Extract the [x, y] coordinate from the center of the cell holding the provided text.  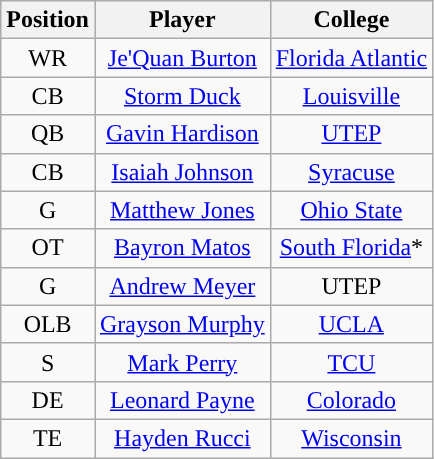
Andrew Meyer [182, 286]
Player [182, 20]
Matthew Jones [182, 210]
South Florida* [351, 248]
TCU [351, 362]
Wisconsin [351, 438]
Bayron Matos [182, 248]
DE [48, 400]
Storm Duck [182, 96]
UCLA [351, 324]
QB [48, 134]
OLB [48, 324]
S [48, 362]
Syracuse [351, 172]
Louisville [351, 96]
Hayden Rucci [182, 438]
Mark Perry [182, 362]
OT [48, 248]
Isaiah Johnson [182, 172]
Leonard Payne [182, 400]
Je'Quan Burton [182, 58]
Position [48, 20]
WR [48, 58]
College [351, 20]
Colorado [351, 400]
Ohio State [351, 210]
Gavin Hardison [182, 134]
TE [48, 438]
Florida Atlantic [351, 58]
Grayson Murphy [182, 324]
